Pinpoint the cell where the given text exists, returning its (x, y) midpoint coordinate. 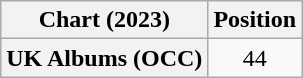
Position (255, 20)
44 (255, 58)
Chart (2023) (104, 20)
UK Albums (OCC) (104, 58)
